For the text-containing cell, return its midpoint in (x, y) coordinate format. 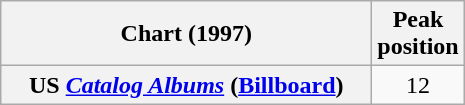
US Catalog Albums (Billboard) (186, 85)
12 (418, 85)
Peakposition (418, 34)
Chart (1997) (186, 34)
